Detect which cell encompasses the target text, then output its (X, Y) center coordinate. 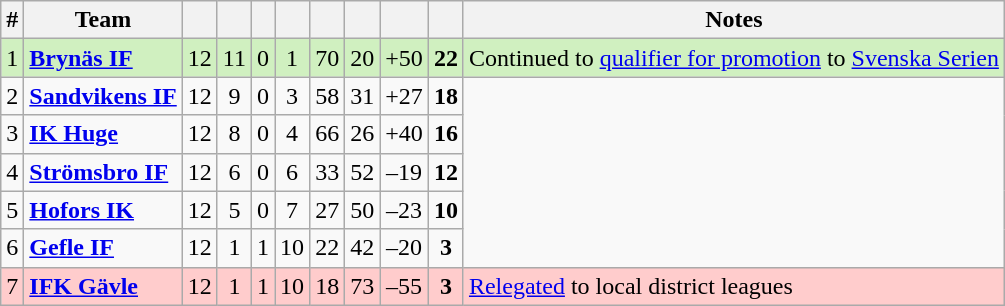
20 (362, 58)
Relegated to local district leagues (734, 286)
Team (103, 20)
33 (328, 172)
52 (362, 172)
Notes (734, 20)
–23 (404, 210)
31 (362, 96)
–55 (404, 286)
27 (328, 210)
73 (362, 286)
70 (328, 58)
IK Huge (103, 134)
Gefle IF (103, 248)
# (12, 20)
16 (446, 134)
9 (234, 96)
Hofors IK (103, 210)
50 (362, 210)
Brynäs IF (103, 58)
2 (12, 96)
66 (328, 134)
Strömsbro IF (103, 172)
+27 (404, 96)
8 (234, 134)
+50 (404, 58)
26 (362, 134)
Continued to qualifier for promotion to Svenska Serien (734, 58)
–19 (404, 172)
11 (234, 58)
42 (362, 248)
58 (328, 96)
+40 (404, 134)
IFK Gävle (103, 286)
Sandvikens IF (103, 96)
–20 (404, 248)
